Return [x, y] of the center of cell containing provided text 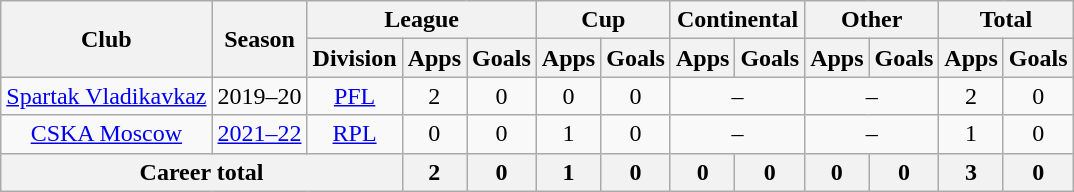
Career total [202, 172]
3 [971, 172]
Season [260, 39]
Cup [603, 20]
Total [1006, 20]
2019–20 [260, 96]
Continental [737, 20]
Other [872, 20]
Spartak Vladikavkaz [106, 96]
Division [354, 58]
2021–22 [260, 134]
PFL [354, 96]
League [422, 20]
RPL [354, 134]
CSKA Moscow [106, 134]
Club [106, 39]
